Find where the given text appears and provide that cell's center as (X, Y) coordinate. 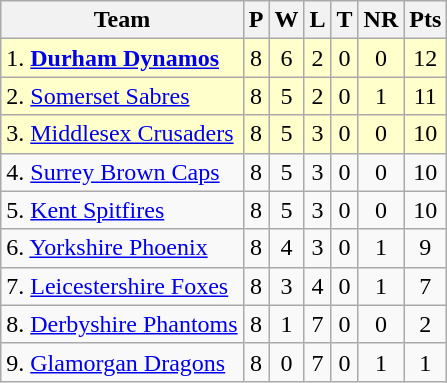
Pts (426, 20)
T (344, 20)
1. Durham Dynamos (122, 58)
2. Somerset Sabres (122, 96)
L (318, 20)
NR (381, 20)
Team (122, 20)
P (256, 20)
5. Kent Spitfires (122, 210)
9. Glamorgan Dragons (122, 362)
11 (426, 96)
8. Derbyshire Phantoms (122, 324)
9 (426, 248)
7. Leicestershire Foxes (122, 286)
6. Yorkshire Phoenix (122, 248)
6 (286, 58)
W (286, 20)
4. Surrey Brown Caps (122, 172)
12 (426, 58)
3. Middlesex Crusaders (122, 134)
